From the cell containing the given text, extract its center point as (x, y) coordinate. 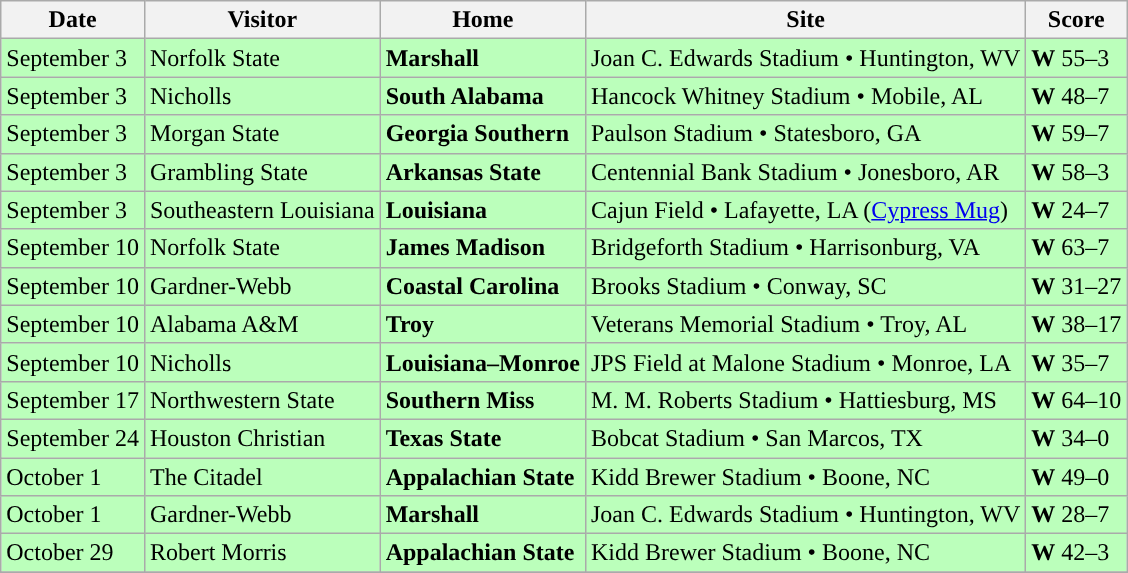
Score (1076, 20)
W 55–3 (1076, 58)
Bobcat Stadium • San Marcos, TX (805, 438)
Louisiana (482, 210)
W 28–7 (1076, 515)
Hancock Whitney Stadium • Mobile, AL (805, 96)
Site (805, 20)
September 17 (73, 400)
South Alabama (482, 96)
W 42–3 (1076, 553)
Northwestern State (262, 400)
W 48–7 (1076, 96)
Veterans Memorial Stadium • Troy, AL (805, 324)
W 24–7 (1076, 210)
Southern Miss (482, 400)
Georgia Southern (482, 134)
M. M. Roberts Stadium • Hattiesburg, MS (805, 400)
W 49–0 (1076, 477)
Southeastern Louisiana (262, 210)
Cajun Field • Lafayette, LA (Cypress Mug) (805, 210)
Home (482, 20)
Troy (482, 324)
Alabama A&M (262, 324)
Coastal Carolina (482, 286)
Paulson Stadium • Statesboro, GA (805, 134)
W 35–7 (1076, 362)
W 58–3 (1076, 172)
W 64–10 (1076, 400)
W 59–7 (1076, 134)
Arkansas State (482, 172)
Brooks Stadium • Conway, SC (805, 286)
W 34–0 (1076, 438)
Bridgeforth Stadium • Harrisonburg, VA (805, 248)
Visitor (262, 20)
Texas State (482, 438)
Louisiana–Monroe (482, 362)
W 31–27 (1076, 286)
Robert Morris (262, 553)
W 63–7 (1076, 248)
Grambling State (262, 172)
W 38–17 (1076, 324)
The Citadel (262, 477)
JPS Field at Malone Stadium • Monroe, LA (805, 362)
James Madison (482, 248)
September 24 (73, 438)
Centennial Bank Stadium • Jonesboro, AR (805, 172)
Houston Christian (262, 438)
Date (73, 20)
October 29 (73, 553)
Morgan State (262, 134)
